Capture the cell that displays the provided text and extract its [x, y] central coordinate. 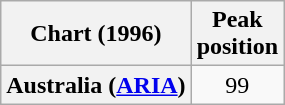
Chart (1996) [96, 34]
99 [237, 85]
Peakposition [237, 34]
Australia (ARIA) [96, 85]
